Identify which cell holds the provided text, then report its [x, y] central coordinate. 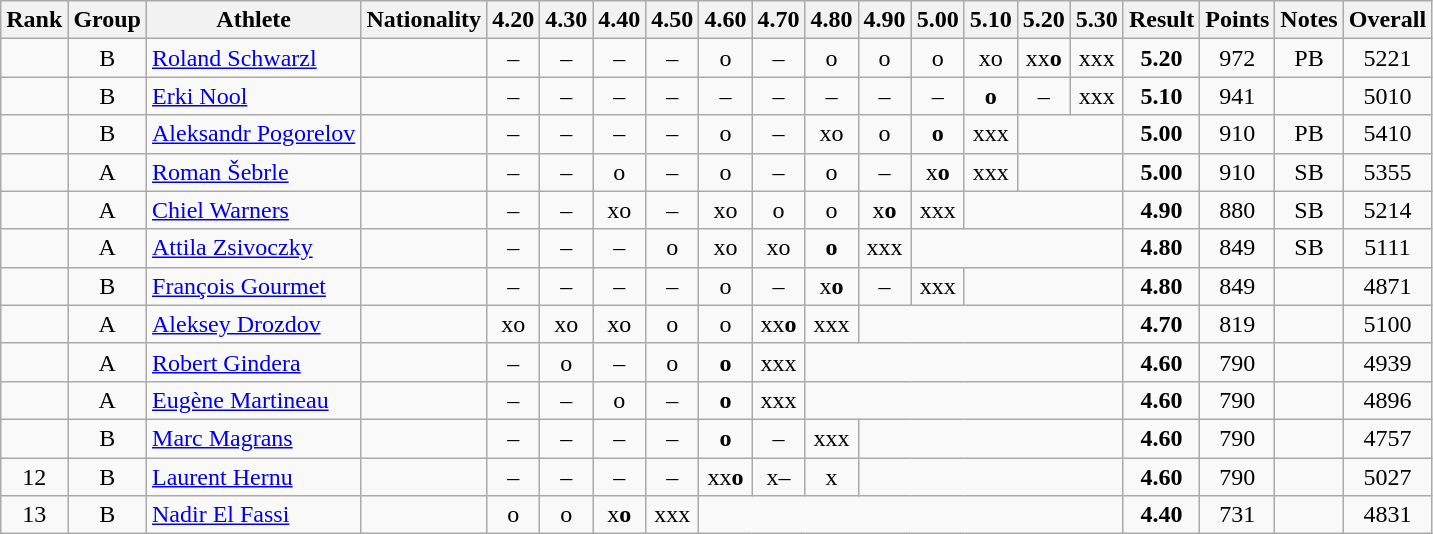
Erki Nool [254, 96]
x– [778, 477]
4871 [1387, 286]
Nationality [424, 20]
5221 [1387, 58]
Overall [1387, 20]
5111 [1387, 248]
François Gourmet [254, 286]
Aleksey Drozdov [254, 324]
5010 [1387, 96]
12 [34, 477]
Robert Gindera [254, 362]
4.30 [566, 20]
Group [108, 20]
5410 [1387, 134]
941 [1238, 96]
4896 [1387, 400]
Result [1161, 20]
4757 [1387, 438]
x [832, 477]
Roland Schwarzl [254, 58]
13 [34, 515]
5214 [1387, 210]
Points [1238, 20]
731 [1238, 515]
Aleksandr Pogorelov [254, 134]
Nadir El Fassi [254, 515]
972 [1238, 58]
5.30 [1096, 20]
Roman Šebrle [254, 172]
4939 [1387, 362]
Rank [34, 20]
Eugène Martineau [254, 400]
Notes [1309, 20]
5100 [1387, 324]
Chiel Warners [254, 210]
Marc Magrans [254, 438]
5027 [1387, 477]
Laurent Hernu [254, 477]
4.50 [672, 20]
4831 [1387, 515]
5355 [1387, 172]
880 [1238, 210]
Attila Zsivoczky [254, 248]
Athlete [254, 20]
819 [1238, 324]
4.20 [514, 20]
